Search for the cell housing the specified text and yield its (x, y) center coordinate. 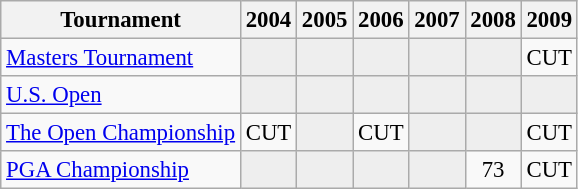
Masters Tournament (121, 58)
2007 (437, 20)
2004 (268, 20)
2008 (493, 20)
2005 (325, 20)
73 (493, 170)
2009 (549, 20)
U.S. Open (121, 95)
Tournament (121, 20)
PGA Championship (121, 170)
The Open Championship (121, 133)
2006 (381, 20)
